For the text-containing cell, return its midpoint in [x, y] coordinate format. 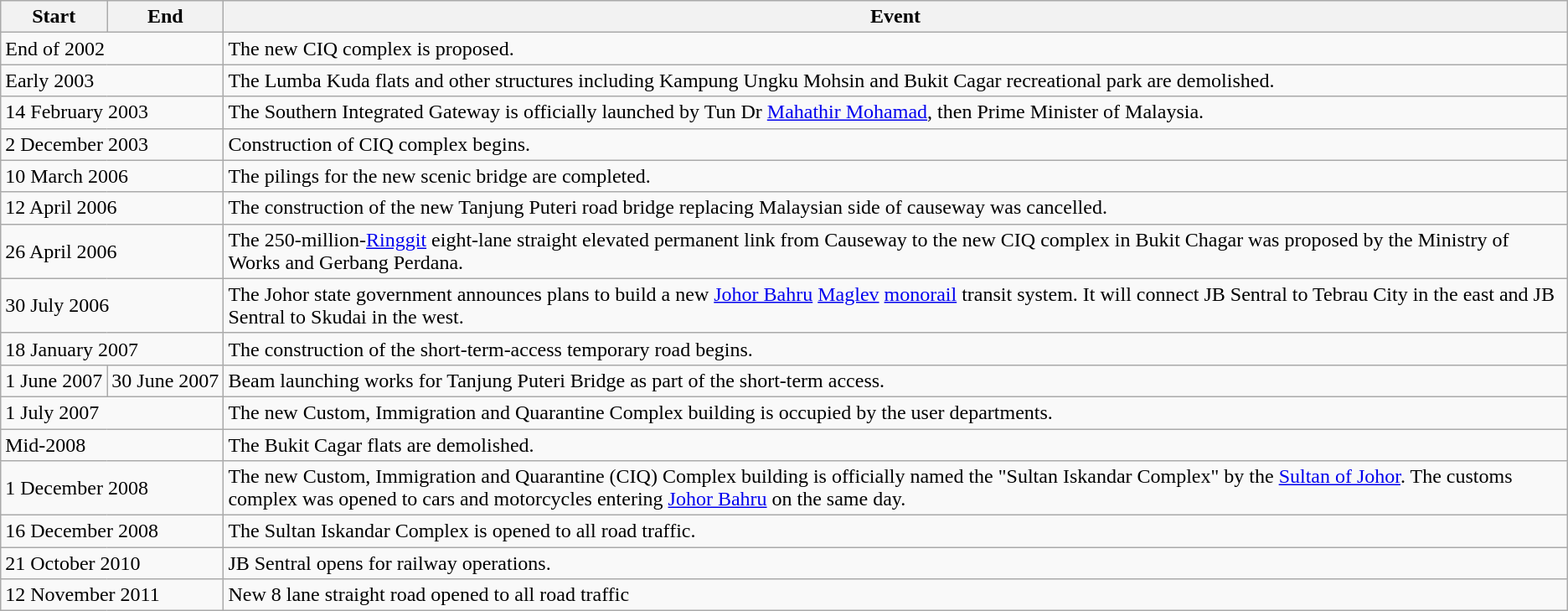
16 December 2008 [112, 531]
Beam launching works for Tanjung Puteri Bridge as part of the short-term access. [895, 381]
1 July 2007 [112, 412]
The new CIQ complex is proposed. [895, 49]
1 June 2007 [54, 381]
Event [895, 17]
14 February 2003 [112, 112]
JB Sentral opens for railway operations. [895, 563]
10 March 2006 [112, 176]
The construction of the short-term-access temporary road begins. [895, 349]
Construction of CIQ complex begins. [895, 144]
Early 2003 [112, 80]
The pilings for the new scenic bridge are completed. [895, 176]
Mid-2008 [112, 445]
New 8 lane straight road opened to all road traffic [895, 595]
The Southern Integrated Gateway is officially launched by Tun Dr Mahathir Mohamad, then Prime Minister of Malaysia. [895, 112]
21 October 2010 [112, 563]
12 November 2011 [112, 595]
Start [54, 17]
End of 2002 [112, 49]
The Bukit Cagar flats are demolished. [895, 445]
The construction of the new Tanjung Puteri road bridge replacing Malaysian side of causeway was cancelled. [895, 208]
12 April 2006 [112, 208]
The new Custom, Immigration and Quarantine Complex building is occupied by the user departments. [895, 412]
The Sultan Iskandar Complex is opened to all road traffic. [895, 531]
18 January 2007 [112, 349]
2 December 2003 [112, 144]
End [166, 17]
26 April 2006 [112, 251]
30 June 2007 [166, 381]
30 July 2006 [112, 305]
The Lumba Kuda flats and other structures including Kampung Ungku Mohsin and Bukit Cagar recreational park are demolished. [895, 80]
1 December 2008 [112, 488]
